For the text-containing cell, return its midpoint in (X, Y) coordinate format. 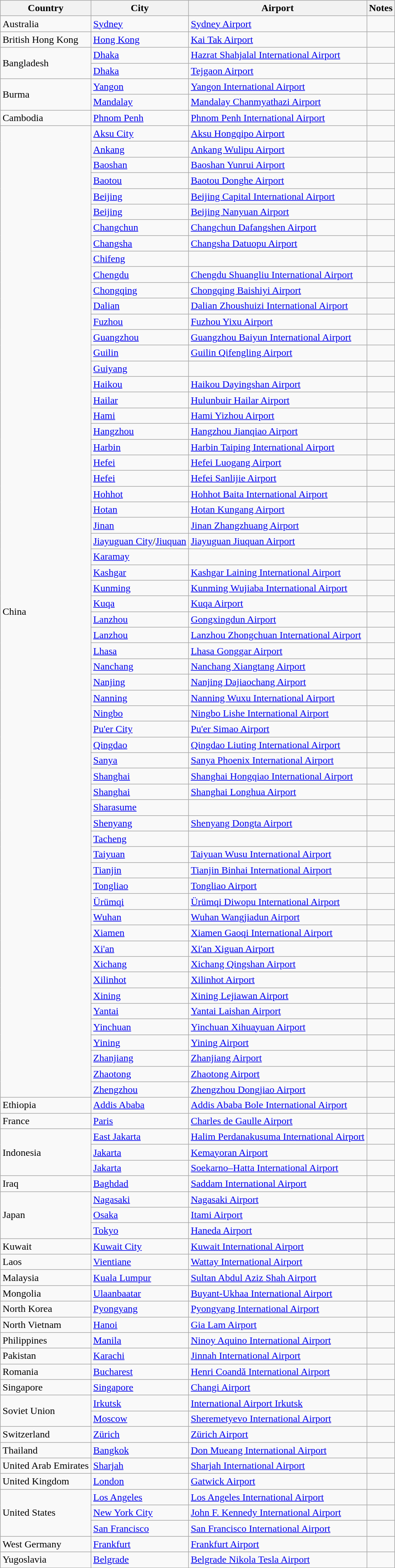
Jinan Zhangzhuang Airport (277, 525)
Hanoi (140, 1325)
Mandalay (140, 102)
Kuwait City (140, 1246)
Lhasa Gonggar Airport (277, 651)
Haneda Airport (277, 1231)
Malaysia (46, 1278)
Taiyuan (140, 854)
Hotan Kungang Airport (277, 510)
Sharasume (140, 807)
Frankfurt (140, 1544)
Hazrat Shahjalal International Airport (277, 55)
Zürich Airport (277, 1434)
Haikou (140, 384)
Xiamen Gaoqi International Airport (277, 933)
Kai Tak Airport (277, 40)
New York City (140, 1513)
Zhengzhou Dongjiao Airport (277, 1090)
Hohhot (140, 494)
Soekarno–Hatta International Airport (277, 1168)
Chongqing Baishiyi Airport (277, 290)
Switzerland (46, 1434)
Hefei Sanlijie Airport (277, 478)
Zürich (140, 1434)
Guilin Qifengling Airport (277, 353)
Zhanjiang Airport (277, 1058)
Karamay (140, 557)
Gatwick Airport (277, 1482)
East Jakarta (140, 1136)
Nanning Wuxu International Airport (277, 698)
Belgrade Nikola Tesla Airport (277, 1560)
Jiayuguan Jiuquan Airport (277, 541)
Changsha Datuopu Airport (277, 243)
British Hong Kong (46, 40)
Ankang (140, 149)
Tianjin (140, 870)
Karachi (140, 1356)
Irkutsk (140, 1403)
West Germany (46, 1544)
Ninoy Aquino International Airport (277, 1340)
Pyongyang (140, 1309)
Sanya Phoenix International Airport (277, 761)
Ürümqi Diwopu International Airport (277, 901)
Nanchang (140, 666)
Nagasaki Airport (277, 1199)
Wuhan Wangjiadun Airport (277, 917)
Saddam International Airport (277, 1183)
Hulunbuir Hailar Airport (277, 400)
International Airport Irkutsk (277, 1403)
Harbin Taiping International Airport (277, 447)
Osaka (140, 1215)
Frankfurt Airport (277, 1544)
Baotou (140, 180)
Qingdao Liuting International Airport (277, 745)
Addis Ababa (140, 1105)
Yugoslavia (46, 1560)
Tejgaon Airport (277, 71)
Sultan Abdul Aziz Shah Airport (277, 1278)
Pu'er City (140, 729)
Mongolia (46, 1293)
Bucharest (140, 1372)
Don Mueang International Airport (277, 1450)
Gongxingdun Airport (277, 619)
Baotou Donghe Airport (277, 180)
United States (46, 1513)
France (46, 1121)
Changchun Dafangshen Airport (277, 228)
United Kingdom (46, 1482)
Yining (140, 1043)
Guilin (140, 353)
Xichang (140, 964)
Chengdu (140, 275)
Addis Ababa Bole International Airport (277, 1105)
Dalian Zhoushuizi International Airport (277, 306)
North Vietnam (46, 1325)
Nanjing (140, 682)
Taiyuan Wusu International Airport (277, 854)
Sanya (140, 761)
Tokyo (140, 1231)
Tianjin Binhai International Airport (277, 870)
Xi'an Xiguan Airport (277, 948)
Pu'er Simao Airport (277, 729)
Halim Perdanakusuma International Airport (277, 1136)
Hong Kong (140, 40)
Vientiane (140, 1262)
Shenyang (140, 823)
Beijing Nanyuan Airport (277, 212)
Nanjing Dajiaochang Airport (277, 682)
London (140, 1482)
Kuqa (140, 604)
Cambodia (46, 118)
Haikou Dayingshan Airport (277, 384)
Manila (140, 1340)
North Korea (46, 1309)
Sharjah International Airport (277, 1466)
Paris (140, 1121)
Jinnah International Airport (277, 1356)
Yangon International Airport (277, 86)
Country (46, 8)
Nanning (140, 698)
Nanchang Xiangtang Airport (277, 666)
Beijing Capital International Airport (277, 196)
Baghdad (140, 1183)
Xining (140, 996)
Burma (46, 94)
Japan (46, 1215)
Buyant-Ukhaa International Airport (277, 1293)
Wattay International Airport (277, 1262)
Fuzhou Yixu Airport (277, 322)
Fuzhou (140, 322)
Baoshan Yunrui Airport (277, 165)
Tongliao (140, 886)
Airport (277, 8)
Zhanjiang (140, 1058)
Lanzhou Zhongchuan International Airport (277, 635)
Sydney (140, 24)
Kunming Wujiaba International Airport (277, 588)
Lhasa (140, 651)
Hangzhou (140, 431)
Qingdao (140, 745)
Philippines (46, 1340)
Ningbo Lishe International Airport (277, 714)
Hailar (140, 400)
Ürümqi (140, 901)
Yining Airport (277, 1043)
Bangladesh (46, 63)
Changsha (140, 243)
Yinchuan Xihuayuan Airport (277, 1027)
Ningbo (140, 714)
Henri Coandă International Airport (277, 1372)
Kuala Lumpur (140, 1278)
Xilinhot Airport (277, 980)
Kashgar Laining International Airport (277, 572)
Xining Lejiawan Airport (277, 996)
Wuhan (140, 917)
Hefei Luogang Airport (277, 463)
Chengdu Shuangliu International Airport (277, 275)
Shanghai Longhua Airport (277, 792)
Hami Yizhou Airport (277, 415)
Bangkok (140, 1450)
Kuwait International Airport (277, 1246)
Yinchuan (140, 1027)
Gia Lam Airport (277, 1325)
Jinan (140, 525)
Xiamen (140, 933)
San Francisco (140, 1528)
Xichang Qingshan Airport (277, 964)
Guiyang (140, 369)
Romania (46, 1372)
Aksu Hongqipo Airport (277, 133)
Kuwait (46, 1246)
Australia (46, 24)
Los Angeles International Airport (277, 1497)
Charles de Gaulle Airport (277, 1121)
Hotan (140, 510)
Itami Airport (277, 1215)
Guangzhou (140, 337)
Sheremetyevo International Airport (277, 1419)
Shenyang Dongta Airport (277, 823)
Kemayoran Airport (277, 1152)
Harbin (140, 447)
Tongliao Airport (277, 886)
Thailand (46, 1450)
Changi Airport (277, 1387)
Pakistan (46, 1356)
Iraq (46, 1183)
Nagasaki (140, 1199)
Ethiopia (46, 1105)
San Francisco International Airport (277, 1528)
Aksu City (140, 133)
Mandalay Chanmyathazi Airport (277, 102)
Phnom Penh International Airport (277, 118)
China (46, 611)
Laos (46, 1262)
Xilinhot (140, 980)
Phnom Penh (140, 118)
Changchun (140, 228)
Hami (140, 415)
Indonesia (46, 1152)
Yantai (140, 1011)
Moscow (140, 1419)
Sharjah (140, 1466)
Chifeng (140, 259)
Chongqing (140, 290)
Sydney Airport (277, 24)
Los Angeles (140, 1497)
City (140, 8)
John F. Kennedy International Airport (277, 1513)
Hangzhou Jianqiao Airport (277, 431)
Baoshan (140, 165)
United Arab Emirates (46, 1466)
Ankang Wulipu Airport (277, 149)
Pyongyang International Airport (277, 1309)
Tacheng (140, 839)
Yantai Laishan Airport (277, 1011)
Belgrade (140, 1560)
Guangzhou Baiyun International Airport (277, 337)
Ulaanbaatar (140, 1293)
Kunming (140, 588)
Soviet Union (46, 1411)
Shanghai Hongqiao International Airport (277, 776)
Notes (381, 8)
Jiayuguan City/Jiuquan (140, 541)
Xi'an (140, 948)
Yangon (140, 86)
Zhaotong Airport (277, 1074)
Kuqa Airport (277, 604)
Kashgar (140, 572)
Dalian (140, 306)
Zhengzhou (140, 1090)
Hohhot Baita International Airport (277, 494)
Zhaotong (140, 1074)
